Detect which cell encompasses the target text, then output its (x, y) center coordinate. 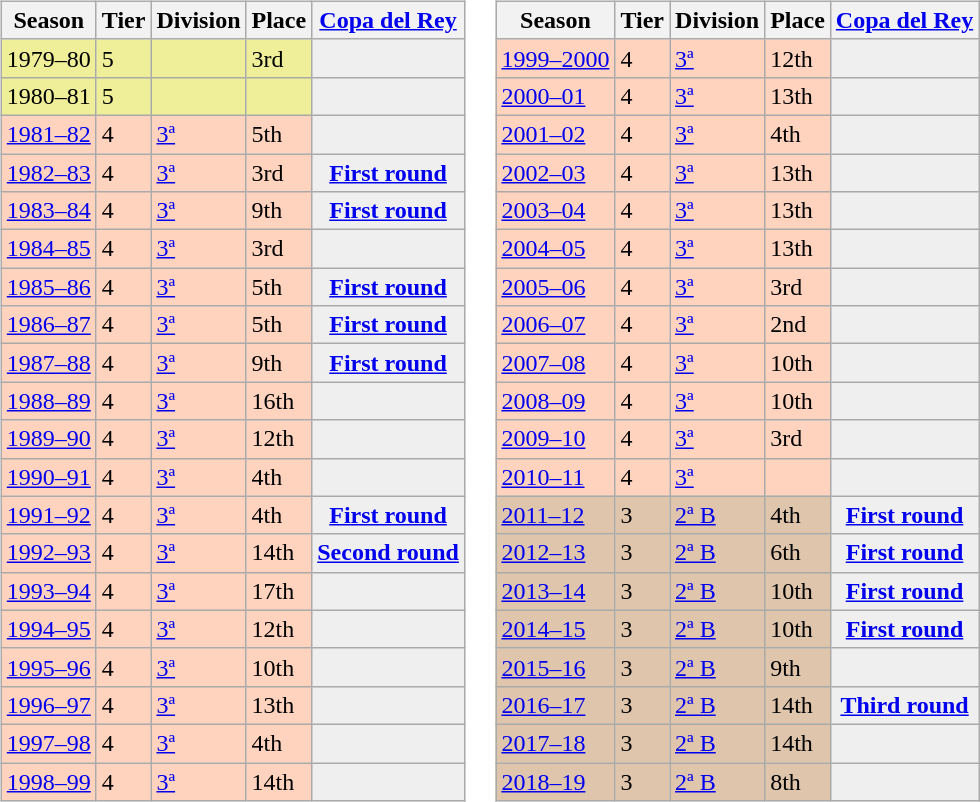
1984–85 (48, 249)
1997–98 (48, 743)
2001–02 (556, 134)
2004–05 (556, 249)
17th (279, 591)
1992–93 (48, 553)
1993–94 (48, 591)
1990–91 (48, 477)
2008–09 (556, 401)
1995–96 (48, 667)
8th (798, 781)
1981–82 (48, 134)
1991–92 (48, 515)
2014–15 (556, 629)
1989–90 (48, 439)
1994–95 (48, 629)
2003–04 (556, 211)
6th (798, 553)
2002–03 (556, 173)
1987–88 (48, 363)
2007–08 (556, 363)
1998–99 (48, 781)
1999–2000 (556, 58)
2017–18 (556, 743)
2nd (798, 325)
Third round (904, 705)
1982–83 (48, 173)
2011–12 (556, 515)
2016–17 (556, 705)
1980–81 (48, 96)
Second round (388, 553)
2015–16 (556, 667)
2006–07 (556, 325)
2005–06 (556, 287)
1988–89 (48, 401)
2000–01 (556, 96)
2010–11 (556, 477)
1979–80 (48, 58)
16th (279, 401)
1983–84 (48, 211)
2018–19 (556, 781)
1985–86 (48, 287)
1996–97 (48, 705)
2013–14 (556, 591)
2012–13 (556, 553)
1986–87 (48, 325)
2009–10 (556, 439)
